Capture the cell that displays the provided text and extract its (X, Y) central coordinate. 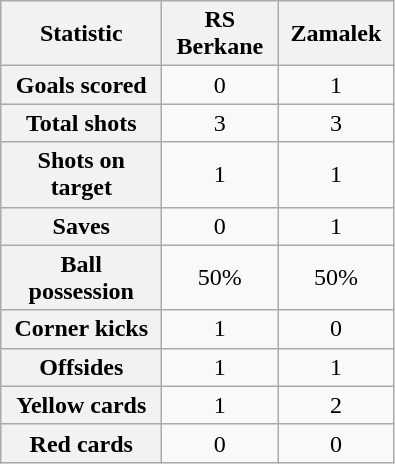
2 (336, 405)
Yellow cards (82, 405)
Saves (82, 226)
Red cards (82, 443)
Ball possession (82, 278)
Corner kicks (82, 329)
RS Berkane (220, 34)
Zamalek (336, 34)
Goals scored (82, 85)
Statistic (82, 34)
Total shots (82, 123)
Offsides (82, 367)
Shots on target (82, 174)
